Detect which cell encompasses the target text, then output its (x, y) center coordinate. 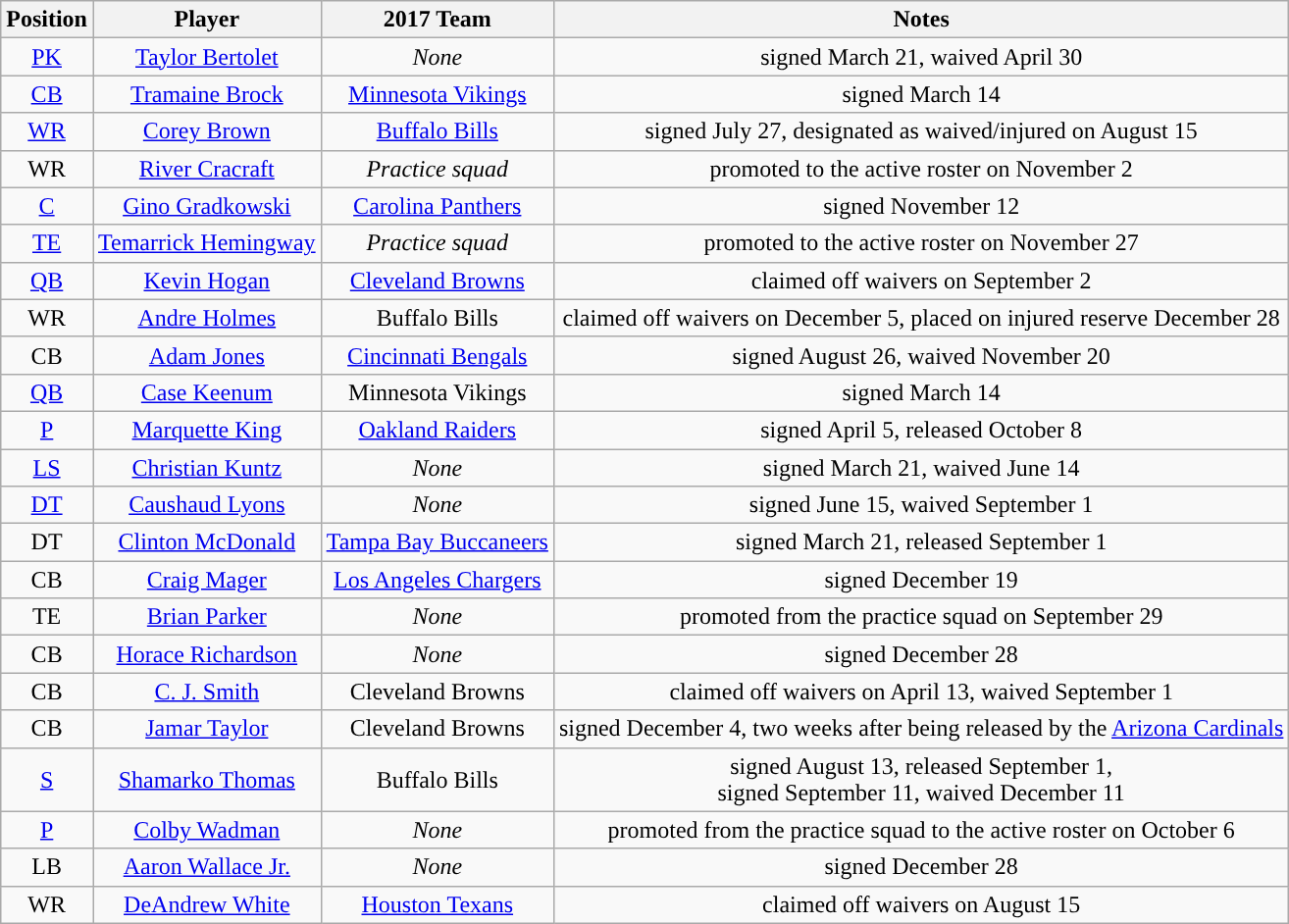
claimed off waivers on August 15 (920, 904)
Christian Kuntz (206, 468)
Case Keenum (206, 392)
Aaron Wallace Jr. (206, 867)
signed August 26, waived November 20 (920, 355)
claimed off waivers on April 13, waived September 1 (920, 692)
claimed off waivers on December 5, placed on injured reserve December 28 (920, 318)
Adam Jones (206, 355)
Horace Richardson (206, 654)
Tampa Bay Buccaneers (438, 542)
Tramaine Brock (206, 94)
Jamar Taylor (206, 729)
Colby Wadman (206, 830)
LB (47, 867)
Los Angeles Chargers (438, 580)
Corey Brown (206, 131)
Marquette King (206, 430)
Shamarko Thomas (206, 779)
promoted to the active roster on November 2 (920, 169)
signed November 12 (920, 206)
signed August 13, released September 1,signed September 11, waived December 11 (920, 779)
Position (47, 20)
signed March 21, waived April 30 (920, 57)
Notes (920, 20)
LS (47, 468)
PK (47, 57)
Oakland Raiders (438, 430)
River Cracraft (206, 169)
DeAndrew White (206, 904)
Player (206, 20)
promoted to the active roster on November 27 (920, 243)
C. J. Smith (206, 692)
Craig Mager (206, 580)
Brian Parker (206, 617)
Carolina Panthers (438, 206)
signed March 21, waived June 14 (920, 468)
signed April 5, released October 8 (920, 430)
signed June 15, waived September 1 (920, 505)
signed March 21, released September 1 (920, 542)
signed July 27, designated as waived/injured on August 15 (920, 131)
Cincinnati Bengals (438, 355)
Caushaud Lyons (206, 505)
Houston Texans (438, 904)
C (47, 206)
signed December 19 (920, 580)
Andre Holmes (206, 318)
S (47, 779)
Clinton McDonald (206, 542)
Gino Gradkowski (206, 206)
Taylor Bertolet (206, 57)
promoted from the practice squad to the active roster on October 6 (920, 830)
2017 Team (438, 20)
signed December 4, two weeks after being released by the Arizona Cardinals (920, 729)
Temarrick Hemingway (206, 243)
Kevin Hogan (206, 281)
promoted from the practice squad on September 29 (920, 617)
claimed off waivers on September 2 (920, 281)
